Locate the cell with the specified text and output its [x, y] center coordinate. 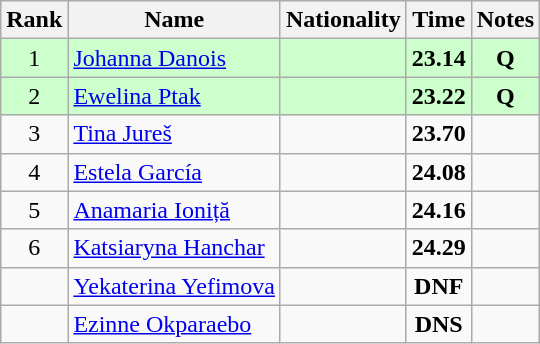
6 [34, 248]
Yekaterina Yefimova [174, 286]
4 [34, 172]
Katsiaryna Hanchar [174, 248]
Estela García [174, 172]
Name [174, 20]
Nationality [343, 20]
24.29 [438, 248]
5 [34, 210]
3 [34, 134]
Ezinne Okparaebo [174, 324]
Johanna Danois [174, 58]
23.70 [438, 134]
DNS [438, 324]
2 [34, 96]
Time [438, 20]
24.08 [438, 172]
23.14 [438, 58]
Rank [34, 20]
Notes [505, 20]
DNF [438, 286]
23.22 [438, 96]
24.16 [438, 210]
Anamaria Ioniță [174, 210]
Ewelina Ptak [174, 96]
Tina Jureš [174, 134]
1 [34, 58]
